From the cell containing the given text, extract its center point as (x, y) coordinate. 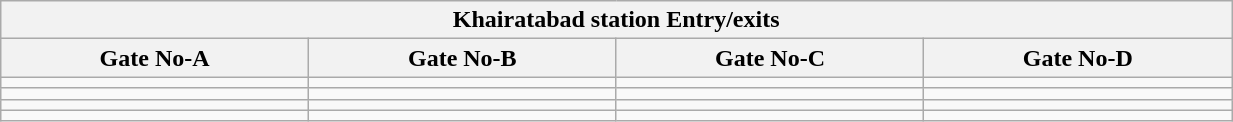
Gate No-A (155, 58)
Gate No-D (1078, 58)
Khairatabad station Entry/exits (616, 20)
Gate No-C (770, 58)
Gate No-B (462, 58)
